Find where the given text appears and provide that cell's center as (x, y) coordinate. 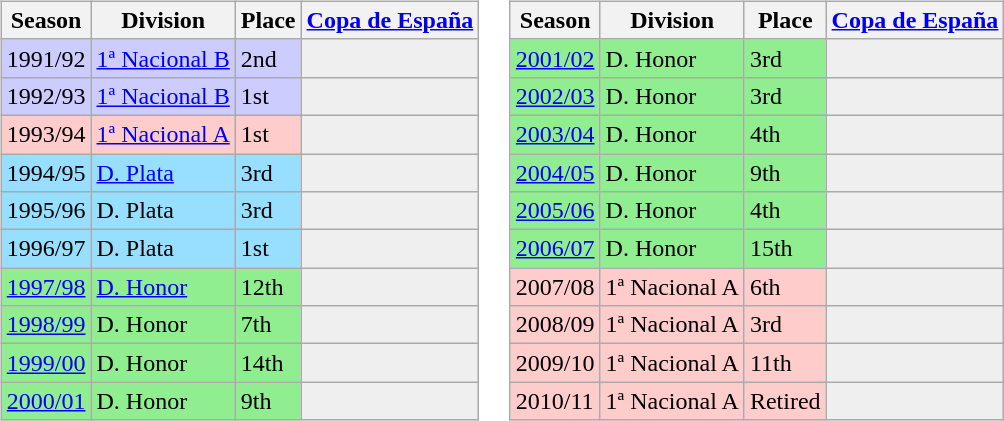
2005/06 (555, 211)
7th (268, 325)
2009/10 (555, 363)
2nd (268, 58)
Retired (785, 401)
6th (785, 287)
2008/09 (555, 325)
2001/02 (555, 58)
2002/03 (555, 96)
1991/92 (46, 58)
12th (268, 287)
1998/99 (46, 325)
11th (785, 363)
2010/11 (555, 401)
1997/98 (46, 287)
2003/04 (555, 134)
2000/01 (46, 401)
14th (268, 363)
1993/94 (46, 134)
1995/96 (46, 211)
2004/05 (555, 173)
2006/07 (555, 249)
1999/00 (46, 363)
1992/93 (46, 96)
15th (785, 249)
1994/95 (46, 173)
1996/97 (46, 249)
2007/08 (555, 287)
